Detect which cell encompasses the target text, then output its (X, Y) center coordinate. 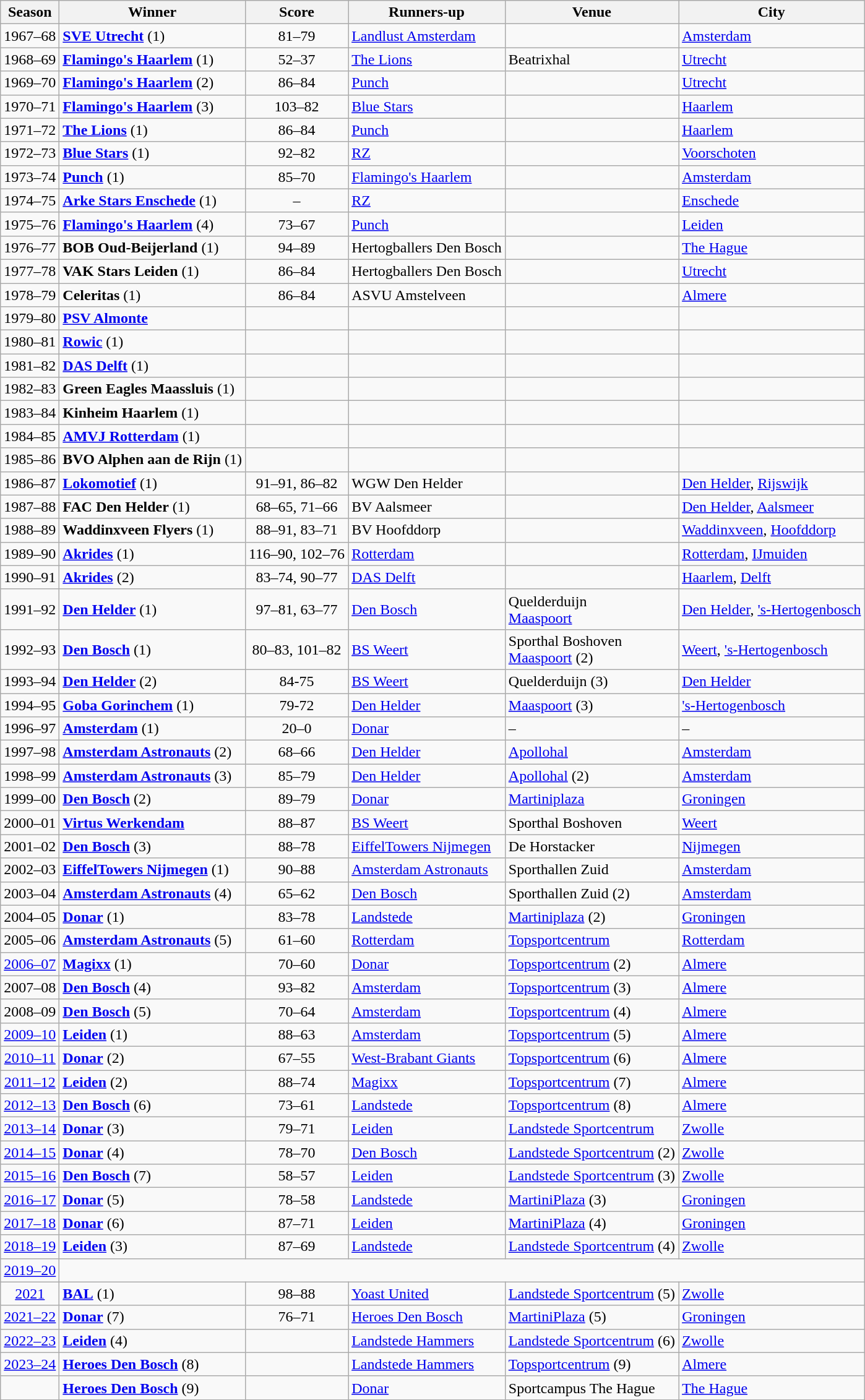
The Lions (427, 59)
VAK Stars Leiden (1) (152, 271)
Maaspoort (3) (592, 705)
Flamingo's Haarlem (2) (152, 83)
2010–11 (30, 1058)
1981–82 (30, 366)
Season (30, 12)
Weert (772, 823)
Amsterdam (1) (152, 729)
88–91, 83–71 (296, 530)
2023–24 (30, 1364)
Den Helder, Aalsmeer (772, 507)
Kinheim Haarlem (1) (152, 413)
97–81, 63–77 (296, 609)
93–82 (296, 987)
Amsterdam Astronauts (3) (152, 776)
1985–86 (30, 460)
58–57 (296, 1176)
Lokomotief (1) (152, 483)
1974–75 (30, 200)
West-Brabant Giants (427, 1058)
1970–71 (30, 106)
AMVJ Rotterdam (1) (152, 436)
Den Helder (2) (152, 681)
Flamingo's Haarlem (427, 177)
1973–74 (30, 177)
Apollohal (2) (592, 776)
Punch (1) (152, 177)
BOB Oud-Beijerland (1) (152, 247)
ASVU Amstelveen (427, 295)
2018–19 (30, 1247)
DAS Delft (427, 577)
1989–90 (30, 554)
Sportcampus The Hague (592, 1388)
68–66 (296, 752)
Enschede (772, 200)
Green Eagles Maassluis (1) (152, 389)
1979–80 (30, 319)
Amsterdam Astronauts (2) (152, 752)
Sporthal Boshoven Maaspoort (2) (592, 650)
1992–93 (30, 650)
116–90, 102–76 (296, 554)
Landlust Amsterdam (427, 36)
Landstede Sportcentrum (3) (592, 1176)
Venue (592, 12)
's-Hertogenbosch (772, 705)
MartiniPlaza (4) (592, 1223)
2005–06 (30, 940)
Waddinxveen, Hoofddorp (772, 530)
2003–04 (30, 893)
Winner (152, 12)
Topsportcentrum (9) (592, 1364)
Donar (6) (152, 1223)
87–71 (296, 1223)
Topsportcentrum (592, 940)
1975–76 (30, 224)
Apollohal (592, 752)
2021 (30, 1294)
BVO Alphen aan de Rijn (1) (152, 460)
2021–22 (30, 1317)
Topsportcentrum (6) (592, 1058)
BAL (1) (152, 1294)
Leiden (4) (152, 1341)
Magixx (1) (152, 964)
67–55 (296, 1058)
2019–20 (30, 1270)
Blue Stars (427, 106)
70–60 (296, 964)
Donar (1) (152, 917)
2011–12 (30, 1082)
Leiden (2) (152, 1082)
Rowic (1) (152, 342)
Den Bosch (7) (152, 1176)
Landstede Sportcentrum (5) (592, 1294)
Waddinxveen Flyers (1) (152, 530)
2013–14 (30, 1129)
FAC Den Helder (1) (152, 507)
1983–84 (30, 413)
Blue Stars (1) (152, 153)
2016–17 (30, 1200)
Martiniplaza (2) (592, 917)
88–78 (296, 846)
52–37 (296, 59)
1977–78 (30, 271)
84-75 (296, 681)
Martiniplaza (592, 799)
98–88 (296, 1294)
EiffelTowers Nijmegen (1) (152, 870)
Landstede Sportcentrum (2) (592, 1153)
1968–69 (30, 59)
88–63 (296, 1034)
65–62 (296, 893)
1996–97 (30, 729)
1991–92 (30, 609)
Den Bosch (5) (152, 1011)
1990–91 (30, 577)
103–82 (296, 106)
BV Hoofddorp (427, 530)
1984–85 (30, 436)
68–65, 71–66 (296, 507)
73–61 (296, 1106)
Celeritas (1) (152, 295)
85–79 (296, 776)
Virtus Werkendam (152, 823)
Topsportcentrum (8) (592, 1106)
1993–94 (30, 681)
EiffelTowers Nijmegen (427, 846)
Amsterdam Astronauts (5) (152, 940)
1969–70 (30, 83)
Leiden (1) (152, 1034)
Donar (7) (152, 1317)
Den Bosch (3) (152, 846)
1971–72 (30, 130)
Donar (2) (152, 1058)
Quelderduijn Maaspoort (592, 609)
Den Helder, Rijswijk (772, 483)
Flamingo's Haarlem (3) (152, 106)
1988–89 (30, 530)
Leiden (3) (152, 1247)
1998–99 (30, 776)
Magixx (427, 1082)
Sporthal Boshoven (592, 823)
1986–87 (30, 483)
78–58 (296, 1200)
88–87 (296, 823)
Weert, 's-Hertogenbosch (772, 650)
Landstede Sportcentrum (4) (592, 1247)
Donar (4) (152, 1153)
78–70 (296, 1153)
Topsportcentrum (4) (592, 1011)
Goba Gorinchem (1) (152, 705)
1997–98 (30, 752)
Sporthallen Zuid (592, 870)
SVE Utrecht (1) (152, 36)
1978–79 (30, 295)
92–82 (296, 153)
Den Helder (1) (152, 609)
1976–77 (30, 247)
1967–68 (30, 36)
Den Bosch (2) (152, 799)
2015–16 (30, 1176)
20–0 (296, 729)
61–60 (296, 940)
87–69 (296, 1247)
Rotterdam, IJmuiden (772, 554)
Den Bosch (1) (152, 650)
79–71 (296, 1129)
PSV Almonte (152, 319)
Runners-up (427, 12)
City (772, 12)
Yoast United (427, 1294)
2022–23 (30, 1341)
91–91, 86–82 (296, 483)
85–70 (296, 177)
Flamingo's Haarlem (4) (152, 224)
70–64 (296, 1011)
Topsportcentrum (3) (592, 987)
83–74, 90–77 (296, 577)
Flamingo's Haarlem (1) (152, 59)
2006–07 (30, 964)
Topsportcentrum (5) (592, 1034)
Arke Stars Enschede (1) (152, 200)
Heroes Den Bosch (8) (152, 1364)
94–89 (296, 247)
83–78 (296, 917)
WGW Den Helder (427, 483)
2014–15 (30, 1153)
Beatrixhal (592, 59)
Akrides (1) (152, 554)
2012–13 (30, 1106)
1999–00 (30, 799)
Akrides (2) (152, 577)
1994–95 (30, 705)
The Lions (1) (152, 130)
80–83, 101–82 (296, 650)
1972–73 (30, 153)
Den Helder, 's-Hertogenbosch (772, 609)
Heroes Den Bosch (427, 1317)
Haarlem, Delft (772, 577)
Score (296, 12)
2001–02 (30, 846)
2008–09 (30, 1011)
Donar (3) (152, 1129)
88–74 (296, 1082)
Nijmegen (772, 846)
MartiniPlaza (3) (592, 1200)
2004–05 (30, 917)
Den Bosch (4) (152, 987)
MartiniPlaza (5) (592, 1317)
79-72 (296, 705)
Den Bosch (6) (152, 1106)
Donar (5) (152, 1200)
Voorschoten (772, 153)
81–79 (296, 36)
Topsportcentrum (2) (592, 964)
Topsportcentrum (7) (592, 1082)
2000–01 (30, 823)
Landstede Sportcentrum (592, 1129)
De Horstacker (592, 846)
1987–88 (30, 507)
2007–08 (30, 987)
Quelderduijn (3) (592, 681)
1980–81 (30, 342)
2017–18 (30, 1223)
73–67 (296, 224)
76–71 (296, 1317)
2009–10 (30, 1034)
BV Aalsmeer (427, 507)
Heroes Den Bosch (9) (152, 1388)
2002–03 (30, 870)
89–79 (296, 799)
Sporthallen Zuid (2) (592, 893)
1982–83 (30, 389)
90–88 (296, 870)
Amsterdam Astronauts (427, 870)
Landstede Sportcentrum (6) (592, 1341)
Amsterdam Astronauts (4) (152, 893)
DAS Delft (1) (152, 366)
